Provide the (x, y) coordinate of the cell's center where the given text is located.  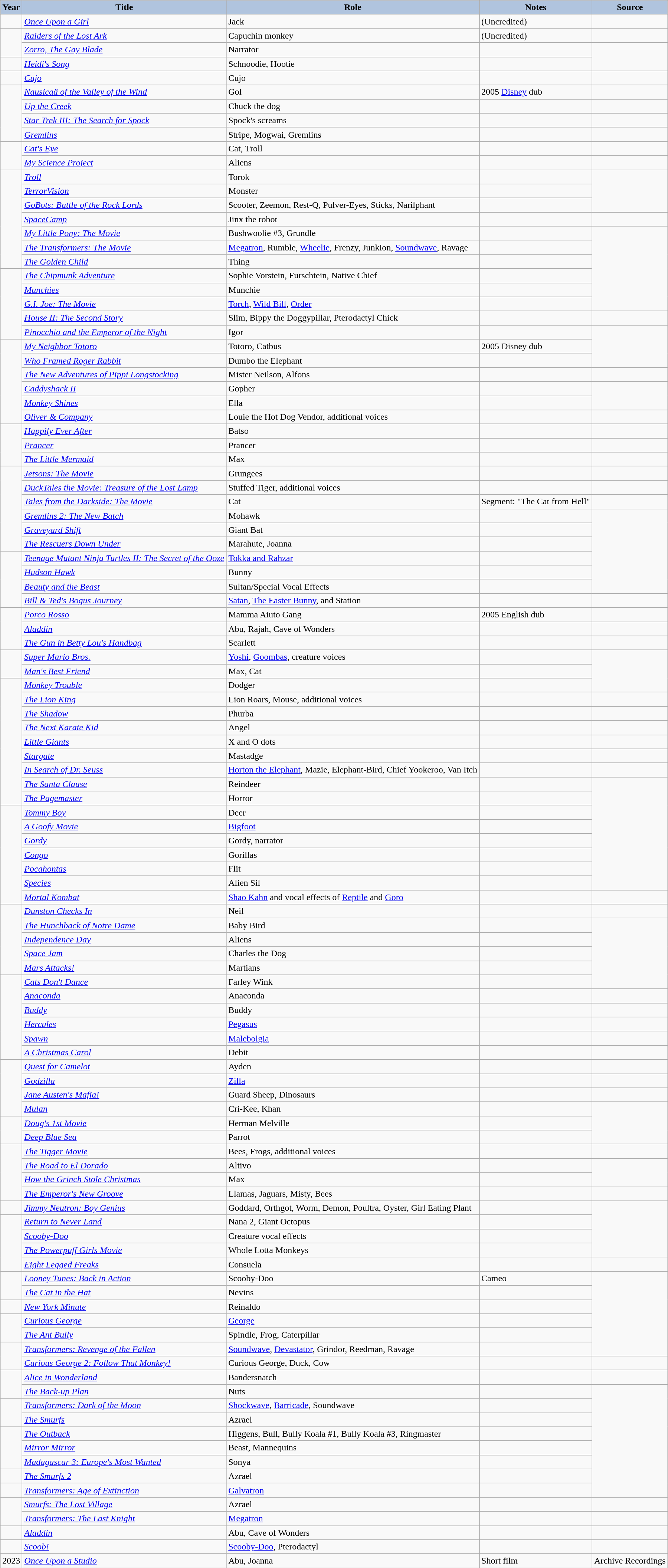
Cat, Troll (353, 148)
Graveyard Shift (124, 530)
How the Grinch Stole Christmas (124, 1180)
Zorro, The Gay Blade (124, 50)
A Christmas Carol (124, 1052)
Teenage Mutant Ninja Turtles II: The Secret of the Ooze (124, 558)
Torok (353, 177)
Parrot (353, 1137)
Batso (353, 431)
Notes (536, 7)
Pocahontas (124, 869)
Jane Austen's Mafia! (124, 1095)
Oliver & Company (124, 417)
Consuela (353, 1264)
Mulan (124, 1109)
Giant Bat (353, 530)
Alice in Wonderland (124, 1377)
Archive Recordings (630, 1561)
Farley Wink (353, 982)
Altivo (353, 1165)
Sonya (353, 1462)
Abu, Cave of Wonders (353, 1533)
Title (124, 7)
Munchie (353, 290)
Capuchin monkey (353, 36)
The Outback (124, 1434)
Gordy, narrator (353, 840)
Horror (353, 798)
Sultan/Special Vocal Effects (353, 586)
G.I. Joe: The Movie (124, 304)
A Goofy Movie (124, 826)
Dunston Checks In (124, 911)
Totoro, Catbus (353, 346)
Eight Legged Freaks (124, 1264)
Martians (353, 968)
Gremlins (124, 134)
Source (630, 7)
Mohawk (353, 516)
Dodger (353, 685)
Marahute, Joanna (353, 544)
Jetsons: The Movie (124, 473)
Smurfs: The Lost Village (124, 1504)
Malebolgia (353, 1038)
Monkey Trouble (124, 685)
Nevins (353, 1292)
The Emperor's New Groove (124, 1194)
The Smurfs (124, 1420)
The Gun in Betty Lou's Handbag (124, 643)
Reindeer (353, 784)
Species (124, 883)
Segment: "The Cat from Hell" (536, 502)
Bigfoot (353, 826)
Curious George (124, 1321)
My Neighbor Totoro (124, 346)
The Smurfs 2 (124, 1476)
Llamas, Jaguars, Misty, Bees (353, 1194)
The Pagemaster (124, 798)
Porco Rosso (124, 614)
The Chipmunk Adventure (124, 276)
Tommy Boy (124, 812)
Higgens, Bull, Bully Koala #1, Bully Koala #3, Ringmaster (353, 1434)
Pegasus (353, 1024)
Stargate (124, 756)
Once Upon a Girl (124, 22)
Monkey Shines (124, 403)
Megatron (353, 1518)
Who Framed Roger Rabbit (124, 360)
Madagascar 3: Europe's Most Wanted (124, 1462)
Dumbo the Elephant (353, 360)
Bill & Ted's Bogus Journey (124, 600)
Bandersnatch (353, 1377)
Transformers: Age of Extinction (124, 1490)
Nuts (353, 1391)
Angel (353, 728)
Creature vocal effects (353, 1236)
Super Mario Bros. (124, 657)
The Back-up Plan (124, 1391)
The Hunchback of Notre Dame (124, 925)
GoBots: Battle of the Rock Lords (124, 205)
2023 (11, 1561)
Godzilla (124, 1081)
The Transformers: The Movie (124, 247)
Cats Don't Dance (124, 982)
Grungees (353, 473)
X and O dots (353, 742)
Star Trek III: The Search for Spock (124, 120)
Jack (353, 22)
Bushwoolie #3, Grundle (353, 233)
Hercules (124, 1024)
Mars Attacks! (124, 968)
DuckTales the Movie: Treasure of the Lost Lamp (124, 488)
Man's Best Friend (124, 671)
Gremlins 2: The New Batch (124, 516)
Whole Lotta Monkeys (353, 1250)
Louie the Hot Dog Vendor, additional voices (353, 417)
Looney Tunes: Back in Action (124, 1278)
Bees, Frogs, additional voices (353, 1151)
Transformers: Dark of the Moon (124, 1405)
2005 English dub (536, 614)
Charles the Dog (353, 954)
My Little Pony: The Movie (124, 233)
Guard Sheep, Dinosaurs (353, 1095)
Curious George, Duck, Cow (353, 1363)
The Santa Clause (124, 784)
Spindle, Frog, Caterpillar (353, 1335)
Independence Day (124, 939)
The Road to El Dorado (124, 1165)
Narrator (353, 50)
Horton the Elephant, Mazie, Elephant-Bird, Chief Yookeroo, Van Itch (353, 770)
Spawn (124, 1038)
The New Adventures of Pippi Longstocking (124, 374)
Schnoodie, Hootie (353, 64)
Happily Ever After (124, 431)
SpaceCamp (124, 219)
Yoshi, Goombas, creature voices (353, 657)
Phurba (353, 714)
Transformers: The Last Knight (124, 1518)
Thing (353, 262)
Cat (353, 502)
The Next Karate Kid (124, 728)
Year (11, 7)
Tales from the Darkside: The Movie (124, 502)
Scooby-Doo, Pterodactyl (353, 1547)
Cameo (536, 1278)
Mamma Aiuto Gang (353, 614)
Deep Blue Sea (124, 1137)
Stuffed Tiger, additional voices (353, 488)
My Science Project (124, 163)
Flit (353, 869)
Chuck the dog (353, 106)
Curious George 2: Follow That Monkey! (124, 1363)
Lion Roars, Mouse, additional voices (353, 699)
Alien Sil (353, 883)
Congo (124, 854)
House II: The Second Story (124, 318)
Once Upon a Studio (124, 1561)
Gol (353, 92)
The Powerpuff Girls Movie (124, 1250)
Shockwave, Barricade, Soundwave (353, 1405)
Role (353, 7)
Abu, Rajah, Cave of Wonders (353, 629)
Transformers: Revenge of the Fallen (124, 1349)
Stripe, Mogwai, Gremlins (353, 134)
Scarlett (353, 643)
Beauty and the Beast (124, 586)
Mortal Kombat (124, 897)
Quest for Camelot (124, 1066)
Sophie Vorstein, Furschtein, Native Chief (353, 276)
Up the Creek (124, 106)
Bunny (353, 572)
Cri-Kee, Khan (353, 1109)
Spock's screams (353, 120)
Debit (353, 1052)
Troll (124, 177)
The Lion King (124, 699)
Galvatron (353, 1490)
The Rescuers Down Under (124, 544)
Abu, Joanna (353, 1561)
Scooter, Zeemon, Rest-Q, Pulver-Eyes, Sticks, Narilphant (353, 205)
Zilla (353, 1081)
Deer (353, 812)
New York Minute (124, 1306)
Doug's 1st Movie (124, 1123)
Return to Never Land (124, 1222)
Mirror Mirror (124, 1448)
Cat's Eye (124, 148)
The Golden Child (124, 262)
The Tigger Movie (124, 1151)
Jimmy Neutron: Boy Genius (124, 1208)
Satan, The Easter Bunny, and Station (353, 600)
Neil (353, 911)
Slim, Bippy the Doggypillar, Pterodactyl Chick (353, 318)
George (353, 1321)
Hudson Hawk (124, 572)
Nana 2, Giant Octopus (353, 1222)
Pinocchio and the Emperor of the Night (124, 332)
Shao Kahn and vocal effects of Reptile and Goro (353, 897)
Caddyshack II (124, 388)
Gorillas (353, 854)
Jinx the robot (353, 219)
The Little Mermaid (124, 459)
Torch, Wild Bill, Order (353, 304)
Goddard, Orthgot, Worm, Demon, Poultra, Oyster, Girl Eating Plant (353, 1208)
Mister Neilson, Alfons (353, 374)
Nausicaä of the Valley of the Wind (124, 92)
Igor (353, 332)
Monster (353, 191)
Little Giants (124, 742)
Baby Bird (353, 925)
Short film (536, 1561)
Max, Cat (353, 671)
Herman Melville (353, 1123)
Space Jam (124, 954)
Heidi's Song (124, 64)
Ayden (353, 1066)
Gopher (353, 388)
Gordy (124, 840)
The Ant Bully (124, 1335)
The Cat in the Hat (124, 1292)
Munchies (124, 290)
TerrorVision (124, 191)
Beast, Mannequins (353, 1448)
Ella (353, 403)
Soundwave, Devastator, Grindor, Reedman, Ravage (353, 1349)
Tokka and Rahzar (353, 558)
The Shadow (124, 714)
Scoob! (124, 1547)
Megatron, Rumble, Wheelie, Frenzy, Junkion, Soundwave, Ravage (353, 247)
Mastadge (353, 756)
Raiders of the Lost Ark (124, 36)
Reinaldo (353, 1306)
In Search of Dr. Seuss (124, 770)
